Locate the cell with the specified text and output its [x, y] center coordinate. 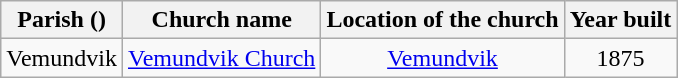
Parish () [62, 20]
Church name [221, 20]
Location of the church [442, 20]
Year built [620, 20]
1875 [620, 58]
Vemundvik Church [221, 58]
